Return (X, Y) of the center of cell containing provided text 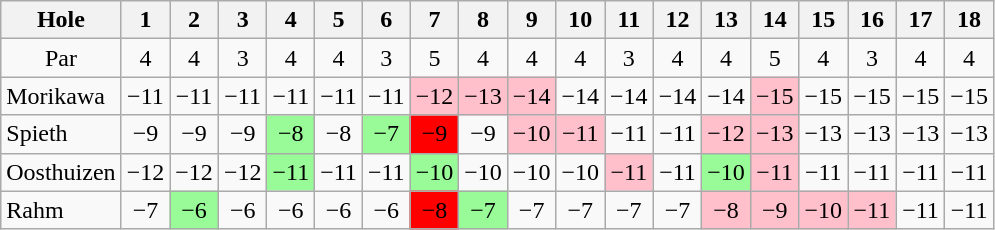
Spieth (61, 134)
10 (580, 20)
16 (872, 20)
8 (484, 20)
2 (194, 20)
11 (630, 20)
9 (532, 20)
Par (61, 58)
15 (824, 20)
6 (386, 20)
14 (774, 20)
Rahm (61, 210)
Hole (61, 20)
1 (146, 20)
13 (726, 20)
18 (970, 20)
Oosthuizen (61, 172)
12 (678, 20)
Morikawa (61, 96)
7 (434, 20)
17 (920, 20)
